Provide the (x, y) coordinate of the cell's center where the given text is located.  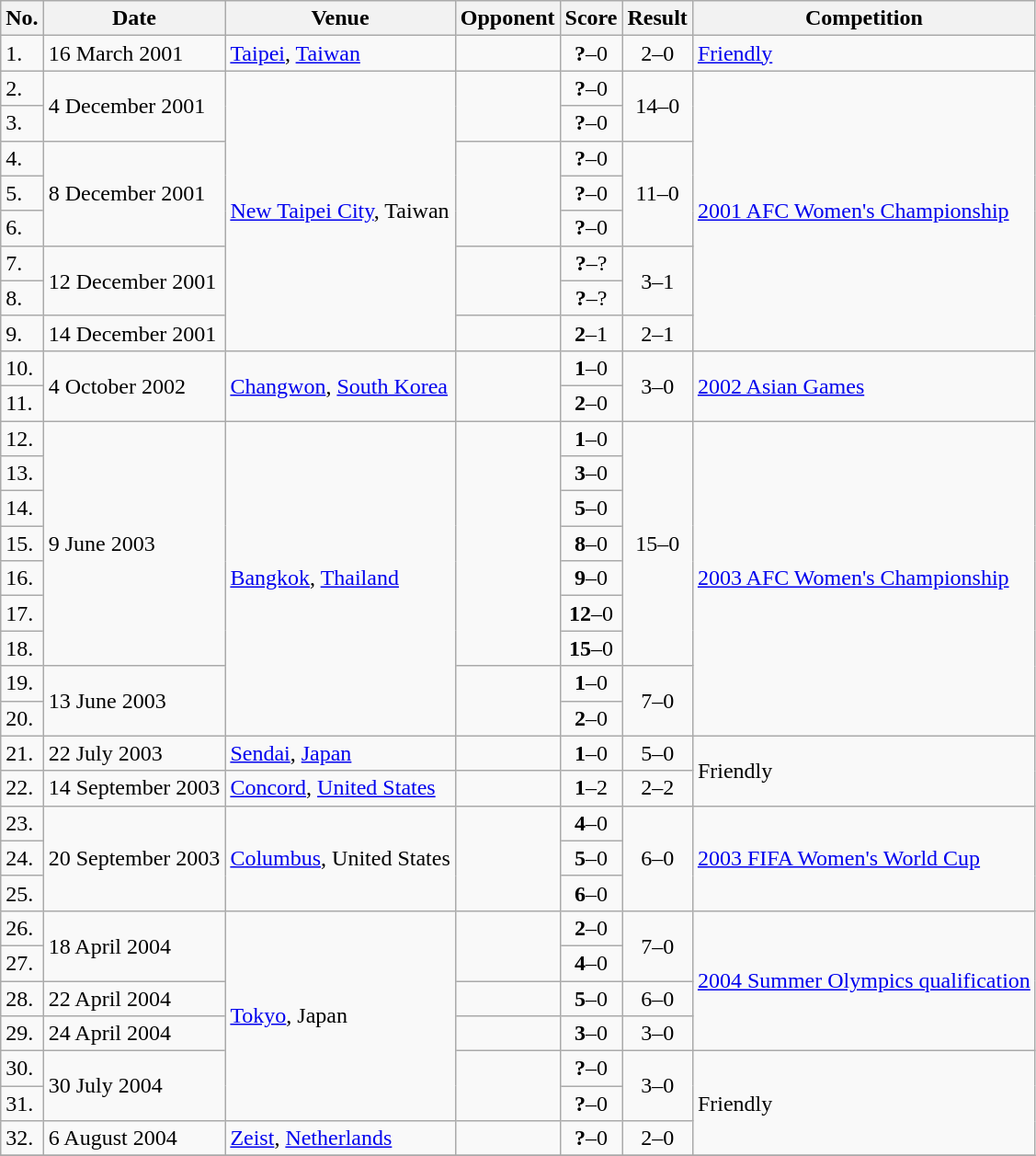
18. (22, 648)
2003 AFC Women's Championship (864, 579)
Date (134, 18)
28. (22, 998)
30. (22, 1069)
18 April 2004 (134, 945)
14. (22, 509)
14–0 (657, 106)
Columbus, United States (340, 858)
5. (22, 193)
Bangkok, Thailand (340, 579)
4 October 2002 (134, 385)
2004 Summer Olympics qualification (864, 980)
13 June 2003 (134, 701)
2–2 (657, 788)
29. (22, 1034)
No. (22, 18)
16 March 2001 (134, 53)
15. (22, 544)
11. (22, 403)
Tokyo, Japan (340, 1015)
21. (22, 753)
9 June 2003 (134, 544)
Sendai, Japan (340, 753)
31. (22, 1104)
8 December 2001 (134, 193)
19. (22, 683)
12–0 (591, 613)
16. (22, 578)
30 July 2004 (134, 1086)
2002 Asian Games (864, 385)
Venue (340, 18)
3. (22, 123)
20 September 2003 (134, 858)
25. (22, 893)
12 December 2001 (134, 280)
23. (22, 823)
9–0 (591, 578)
14 September 2003 (134, 788)
22 April 2004 (134, 998)
7. (22, 263)
1. (22, 53)
Zeist, Netherlands (340, 1139)
17. (22, 613)
20. (22, 718)
14 December 2001 (134, 333)
Opponent (507, 18)
8–0 (591, 544)
1–2 (591, 788)
24. (22, 858)
Result (657, 18)
2003 FIFA Women's World Cup (864, 858)
13. (22, 474)
Competition (864, 18)
8. (22, 298)
22 July 2003 (134, 753)
10. (22, 368)
6. (22, 228)
4 December 2001 (134, 106)
24 April 2004 (134, 1034)
12. (22, 439)
26. (22, 928)
32. (22, 1139)
2001 AFC Women's Championship (864, 211)
4. (22, 158)
Taipei, Taiwan (340, 53)
Changwon, South Korea (340, 385)
6 August 2004 (134, 1139)
3–1 (657, 280)
New Taipei City, Taiwan (340, 211)
Score (591, 18)
11–0 (657, 193)
Concord, United States (340, 788)
27. (22, 963)
2. (22, 88)
22. (22, 788)
9. (22, 333)
